Detect which cell encompasses the target text, then output its (x, y) center coordinate. 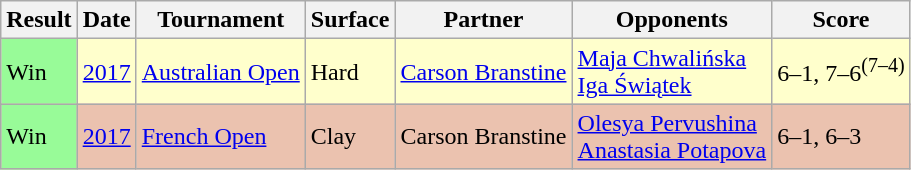
6–1, 7–6(7–4) (841, 72)
Surface (350, 20)
Score (841, 20)
6–1, 6–3 (841, 136)
Australian Open (220, 72)
Result (39, 20)
Partner (484, 20)
Opponents (672, 20)
Hard (350, 72)
Clay (350, 136)
Maja Chwalińska Iga Świątek (672, 72)
Olesya Pervushina Anastasia Potapova (672, 136)
French Open (220, 136)
Tournament (220, 20)
Date (106, 20)
